Detect which cell encompasses the target text, then output its (X, Y) center coordinate. 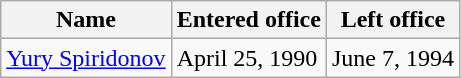
Yury Spiridonov (86, 58)
April 25, 1990 (248, 58)
Name (86, 20)
June 7, 1994 (392, 58)
Left office (392, 20)
Entered office (248, 20)
